Identify which cell holds the provided text, then report its (x, y) central coordinate. 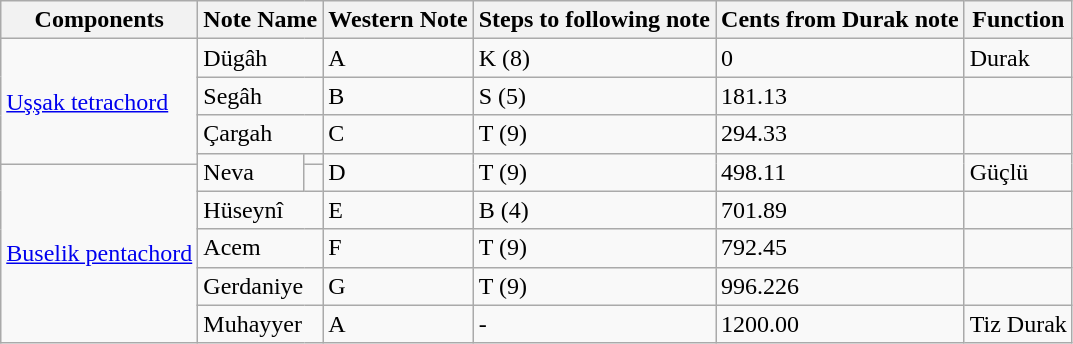
Gerdaniye (260, 286)
Uşşak tetrachord (100, 102)
Steps to following note (594, 20)
B (398, 96)
294.33 (840, 134)
Tiz Durak (1018, 324)
- (594, 324)
1200.00 (840, 324)
S (5) (594, 96)
0 (840, 58)
Segâh (260, 96)
498.11 (840, 172)
D (398, 172)
Dügâh (260, 58)
Function (1018, 20)
181.13 (840, 96)
Acem (260, 248)
Western Note (398, 20)
E (398, 210)
Hüseynî (260, 210)
Cents from Durak note (840, 20)
Note Name (260, 20)
Çargah (260, 134)
701.89 (840, 210)
C (398, 134)
996.226 (840, 286)
Durak (1018, 58)
Güçlü (1018, 172)
Neva (251, 172)
Muhayyer (260, 324)
F (398, 248)
792.45 (840, 248)
G (398, 286)
B (4) (594, 210)
Components (100, 20)
K (8) (594, 58)
Buselik pentachord (100, 254)
